Provide the [X, Y] coordinate of the cell's center where the given text is located.  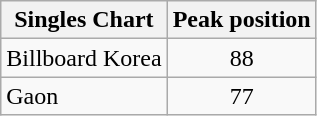
88 [242, 58]
77 [242, 96]
Billboard Korea [84, 58]
Peak position [242, 20]
Gaon [84, 96]
Singles Chart [84, 20]
